Pinpoint the cell where the given text exists, returning its [X, Y] midpoint coordinate. 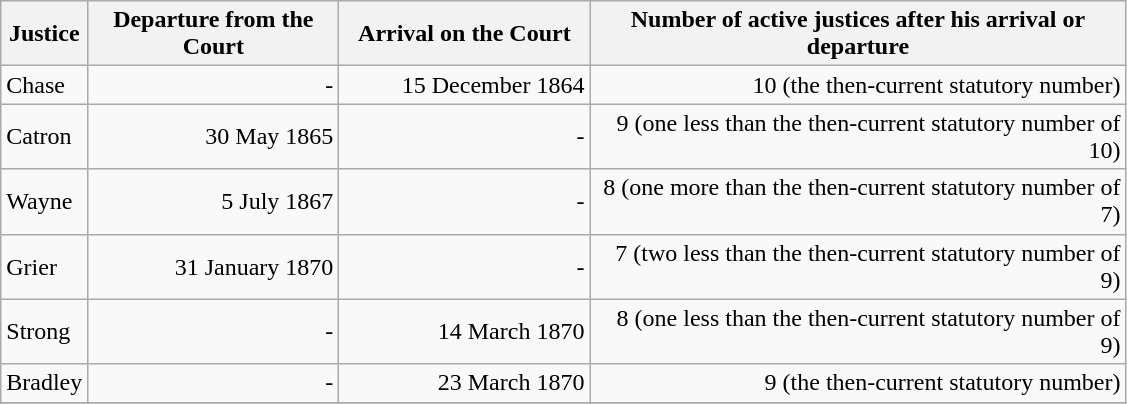
8 (one more than the then-current statutory number of 7) [858, 202]
Strong [44, 332]
Chase [44, 85]
Grier [44, 266]
30 May 1865 [214, 136]
Bradley [44, 383]
14 March 1870 [464, 332]
Justice [44, 34]
23 March 1870 [464, 383]
9 (the then-current statutory number) [858, 383]
5 July 1867 [214, 202]
Arrival on the Court [464, 34]
7 (two less than the then-current statutory number of 9) [858, 266]
10 (the then-current statutory number) [858, 85]
Departure from the Court [214, 34]
Wayne [44, 202]
15 December 1864 [464, 85]
Catron [44, 136]
31 January 1870 [214, 266]
Number of active justices after his arrival or departure [858, 34]
9 (one less than the then-current statutory number of 10) [858, 136]
8 (one less than the then-current statutory number of 9) [858, 332]
